Identify which cell holds the provided text, then report its [x, y] central coordinate. 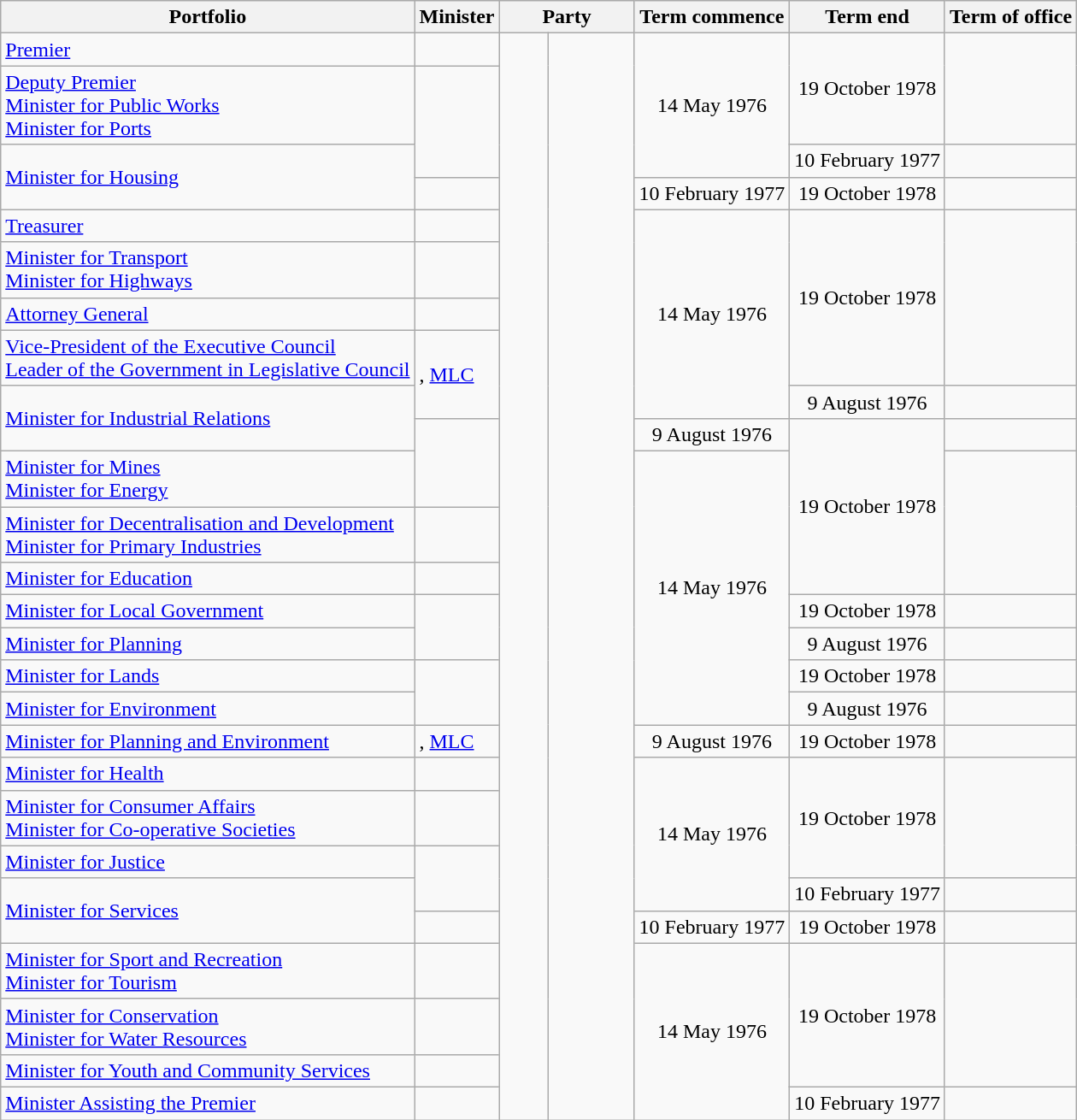
Minister for Education [208, 579]
Term end [868, 17]
Minister Assisting the Premier [208, 1103]
Minister for Lands [208, 676]
Minister for Services [208, 911]
Deputy PremierMinister for Public WorksMinister for Ports [208, 105]
Minister for Environment [208, 709]
Minister for Planning [208, 644]
Minister for Housing [208, 177]
Minister for Justice [208, 862]
Minister for Local Government [208, 611]
Portfolio [208, 17]
Minister for Planning and Environment [208, 741]
Premier [208, 50]
Minister for Decentralisation and DevelopmentMinister for Primary Industries [208, 533]
Minister for ConservationMinister for Water Resources [208, 1026]
Term commence [712, 17]
Treasurer [208, 226]
Vice-President of the Executive CouncilLeader of the Government in Legislative Council [208, 357]
Minister for TransportMinister for Highways [208, 270]
Minister for Industrial Relations [208, 418]
Minister [456, 17]
Party [567, 17]
Attorney General [208, 314]
Minister for MinesMinister for Energy [208, 479]
Term of office [1010, 17]
Minister for Consumer AffairsMinister for Co-operative Societies [208, 817]
Minister for Youth and Community Services [208, 1070]
Minister for Health [208, 774]
Minister for Sport and RecreationMinister for Tourism [208, 971]
